Extract the [x, y] coordinate from the center of the cell holding the provided text.  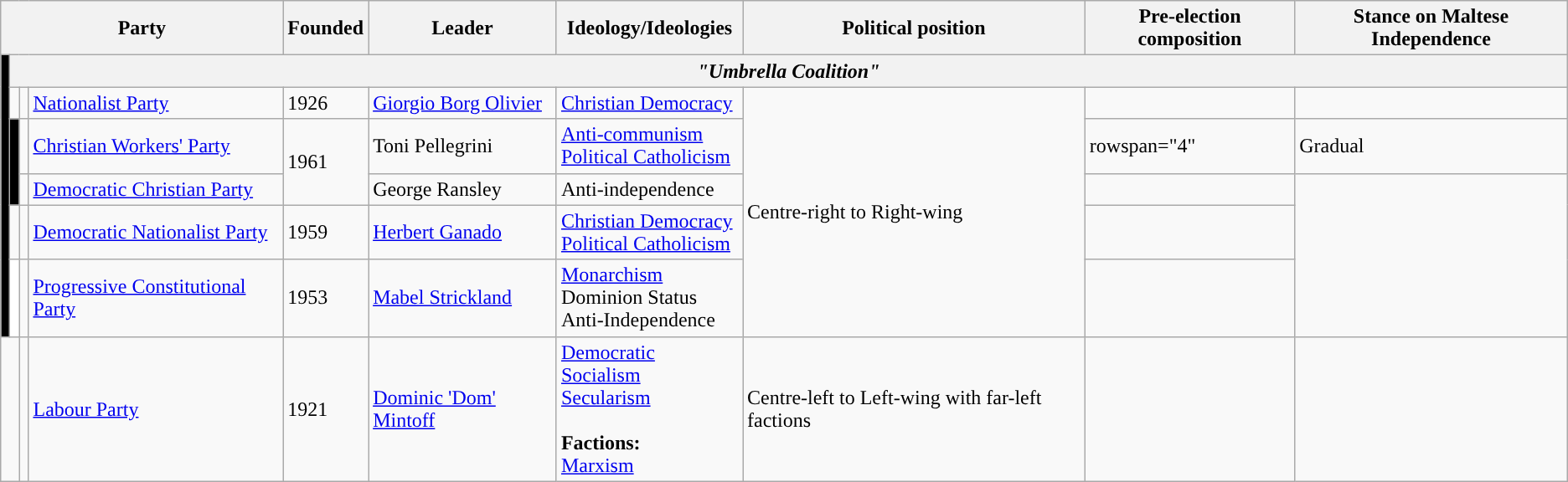
Anti-communismPolitical Catholicism [649, 146]
Centre-right to Right-wing [915, 212]
Leader [462, 28]
"Umbrella Coalition" [789, 71]
Party [142, 28]
1959 [326, 233]
Progressive Constitutional Party [156, 298]
Stance on Maltese Independence [1431, 28]
MonarchismDominion StatusAnti-Independence [649, 298]
Herbert Ganado [462, 233]
Nationalist Party [156, 103]
Mabel Strickland [462, 298]
Founded [326, 28]
Christian DemocracyPolitical Catholicism [649, 233]
Centre-left to Left-wing with far-left factions [915, 408]
Labour Party [156, 408]
Giorgio Borg Olivier [462, 103]
Christian Democracy [649, 103]
Pre-election composition [1189, 28]
1926 [326, 103]
Democratic Nationalist Party [156, 233]
Democratic SocialismSecularismFactions:Marxism [649, 408]
Christian Workers' Party [156, 146]
Dominic 'Dom' Mintoff [462, 408]
Gradual [1431, 146]
1921 [326, 408]
Toni Pellegrini [462, 146]
Ideology/Ideologies [649, 28]
George Ransley [462, 189]
1953 [326, 298]
Political position [915, 28]
Anti-independence [649, 189]
rowspan="4" [1189, 146]
1961 [326, 162]
Democratic Christian Party [156, 189]
